Return the [x, y] coordinate for the center point of the cell that contains the specified text.  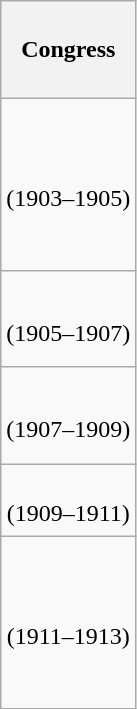
(1907–1909) [68, 415]
(1911–1913) [68, 622]
(1903–1905) [68, 185]
(1905–1907) [68, 319]
Congress [68, 50]
(1909–1911) [68, 500]
